Pinpoint the cell where the given text exists, returning its [X, Y] midpoint coordinate. 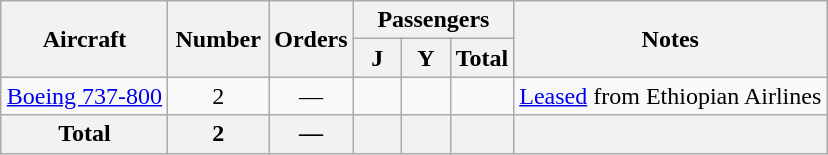
J [378, 58]
Orders [311, 39]
Leased from Ethiopian Airlines [670, 96]
Boeing 737-800 [84, 96]
Aircraft [84, 39]
Y [426, 58]
Number [218, 39]
Passengers [434, 20]
Notes [670, 39]
